Search for the cell housing the specified text and yield its (X, Y) center coordinate. 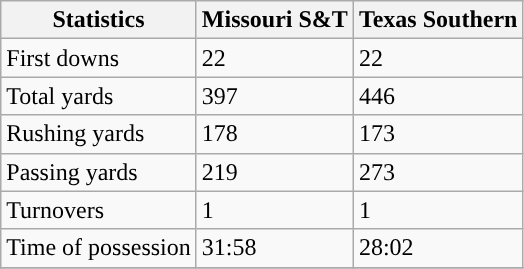
Rushing yards (99, 134)
173 (438, 134)
Total yards (99, 96)
First downs (99, 58)
Texas Southern (438, 20)
397 (274, 96)
273 (438, 172)
446 (438, 96)
Time of possession (99, 248)
Turnovers (99, 210)
Missouri S&T (274, 20)
Passing yards (99, 172)
28:02 (438, 248)
31:58 (274, 248)
178 (274, 134)
Statistics (99, 20)
219 (274, 172)
